Extract the [x, y] coordinate from the center of the cell holding the provided text.  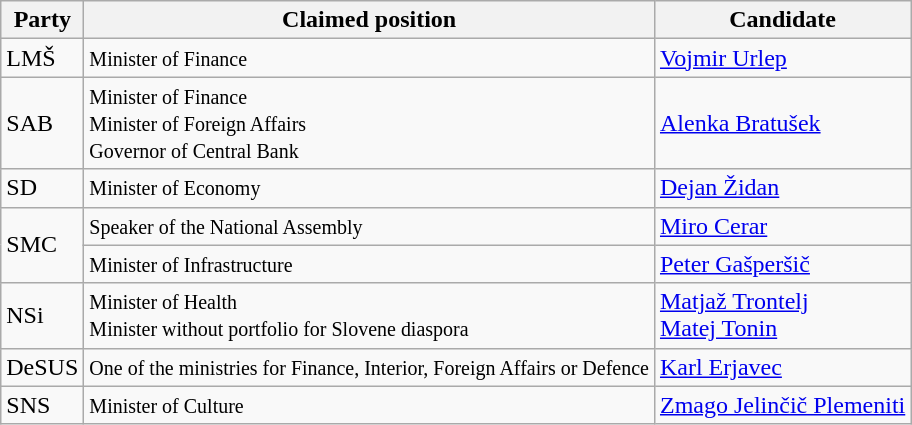
NSi [42, 316]
Miro Cerar [782, 226]
Karl Erjavec [782, 367]
Matjaž TronteljMatej Tonin [782, 316]
Alenka Bratušek [782, 123]
One of the ministries for Finance, Interior, Foreign Affairs or Defence [370, 367]
LMŠ [42, 58]
Minister of FinanceMinister of Foreign AffairsGovernor of Central Bank [370, 123]
Candidate [782, 20]
SAB [42, 123]
Minister of Infrastructure [370, 264]
Party [42, 20]
SMC [42, 245]
Zmago Jelinčič Plemeniti [782, 405]
Dejan Židan [782, 188]
Vojmir Urlep [782, 58]
Peter Gašperšič [782, 264]
DeSUS [42, 367]
Minister of Finance [370, 58]
Minister of HealthMinister without portfolio for Slovene diaspora [370, 316]
SD [42, 188]
Speaker of the National Assembly [370, 226]
SNS [42, 405]
Claimed position [370, 20]
Minister of Economy [370, 188]
Minister of Culture [370, 405]
